Capture the cell that displays the provided text and extract its [X, Y] central coordinate. 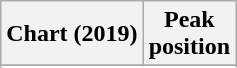
Chart (2019) [72, 34]
Peakposition [189, 34]
